Output the [x, y] coordinate of the center of the cell containing the given text.  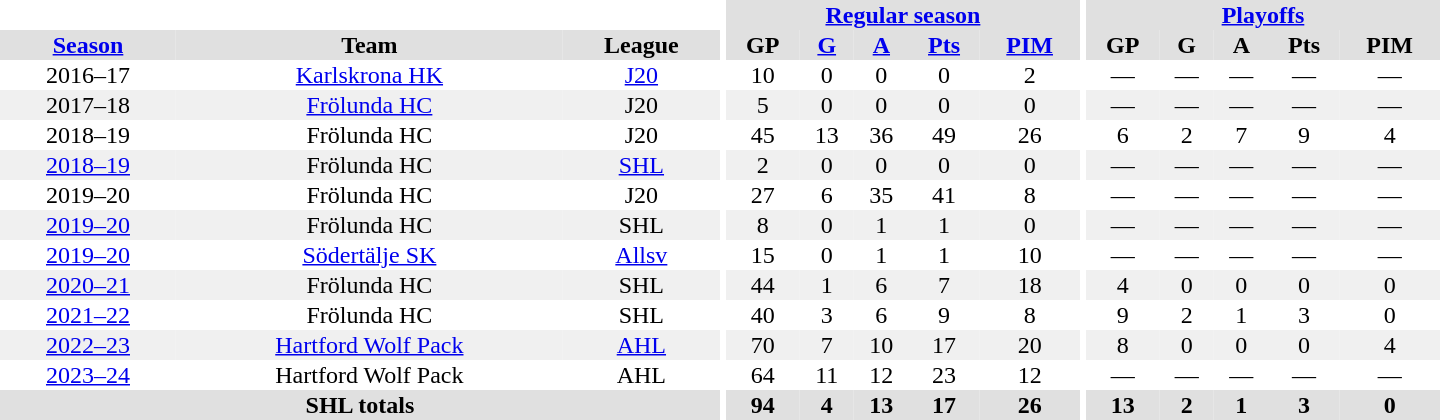
Team [370, 45]
Regular season [903, 15]
36 [882, 135]
64 [762, 375]
2022–23 [88, 345]
27 [762, 195]
20 [1029, 345]
35 [882, 195]
70 [762, 345]
League [642, 45]
44 [762, 285]
2017–18 [88, 105]
5 [762, 105]
15 [762, 255]
18 [1029, 285]
Allsv [642, 255]
45 [762, 135]
40 [762, 315]
94 [762, 405]
2016–17 [88, 75]
Karlskrona HK [370, 75]
23 [944, 375]
Södertälje SK [370, 255]
2020–21 [88, 285]
Season [88, 45]
11 [826, 375]
41 [944, 195]
2021–22 [88, 315]
Playoffs [1263, 15]
49 [944, 135]
SHL totals [360, 405]
2023–24 [88, 375]
